Return the [X, Y] coordinate for the center point of the cell that contains the specified text.  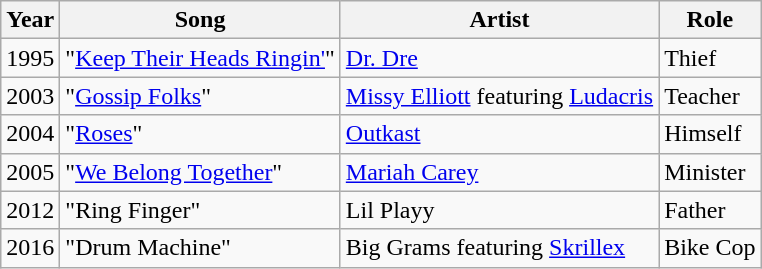
Bike Cop [710, 248]
Lil Playy [499, 210]
"Keep Their Heads Ringin'" [200, 58]
Role [710, 20]
Outkast [499, 134]
"Ring Finger" [200, 210]
Minister [710, 172]
"Drum Machine" [200, 248]
Father [710, 210]
Big Grams featuring Skrillex [499, 248]
Teacher [710, 96]
Thief [710, 58]
Himself [710, 134]
2012 [30, 210]
Dr. Dre [499, 58]
2005 [30, 172]
2016 [30, 248]
Artist [499, 20]
"We Belong Together" [200, 172]
Year [30, 20]
1995 [30, 58]
"Roses" [200, 134]
2004 [30, 134]
Missy Elliott featuring Ludacris [499, 96]
Mariah Carey [499, 172]
"Gossip Folks" [200, 96]
Song [200, 20]
2003 [30, 96]
